Determine the [x, y] coordinate at the center of the cell enclosing the given text.  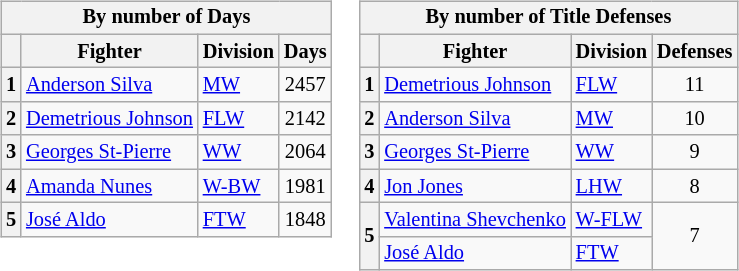
2457 [306, 85]
7 [695, 236]
By number of Title Defenses [548, 18]
By number of Days [166, 18]
8 [695, 186]
LHW [612, 186]
11 [695, 85]
Amanda Nunes [110, 186]
Defenses [695, 51]
Valentina Shevchenko [474, 220]
W-FLW [612, 220]
1981 [306, 186]
Jon Jones [474, 186]
9 [695, 152]
2064 [306, 152]
10 [695, 119]
2142 [306, 119]
W-BW [238, 186]
Days [306, 51]
1848 [306, 220]
